For the text-containing cell, return its midpoint in [X, Y] coordinate format. 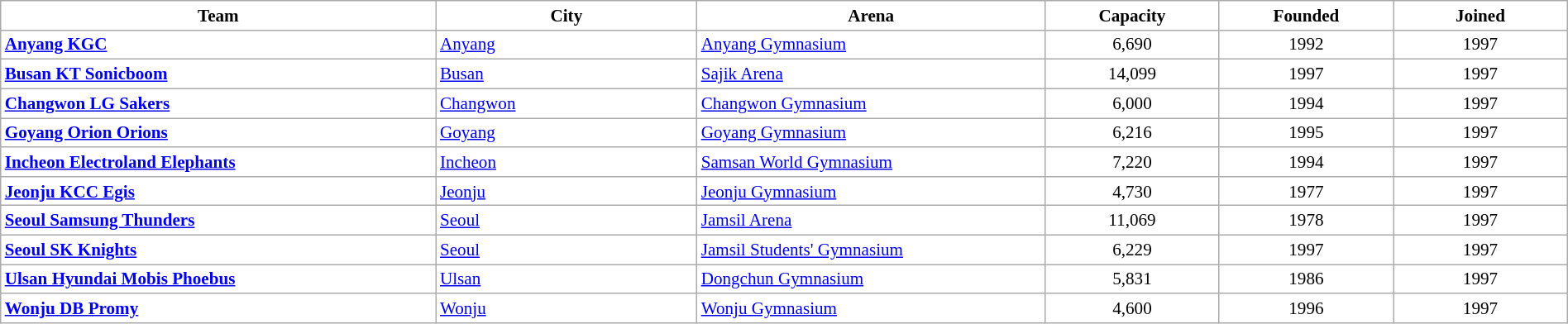
Incheon [566, 162]
Wonju DB Promy [218, 307]
Jeonju [566, 190]
6,000 [1132, 102]
Capacity [1132, 15]
6,229 [1132, 250]
1992 [1306, 45]
Jamsil Arena [872, 220]
Samsan World Gymnasium [872, 162]
Wonju Gymnasium [872, 307]
Goyang [566, 132]
Busan KT Sonicboom [218, 74]
14,099 [1132, 74]
Arena [872, 15]
1995 [1306, 132]
Seoul SK Knights [218, 250]
1977 [1306, 190]
6,690 [1132, 45]
Dongchun Gymnasium [872, 279]
Ulsan Hyundai Mobis Phoebus [218, 279]
Incheon Electroland Elephants [218, 162]
Anyang [566, 45]
Jamsil Students' Gymnasium [872, 250]
11,069 [1132, 220]
1996 [1306, 307]
Sajik Arena [872, 74]
6,216 [1132, 132]
Seoul Samsung Thunders [218, 220]
Goyang Orion Orions [218, 132]
Changwon LG Sakers [218, 102]
Jeonju Gymnasium [872, 190]
Anyang KGC [218, 45]
1986 [1306, 279]
Wonju [566, 307]
Busan [566, 74]
Anyang Gymnasium [872, 45]
City [566, 15]
1978 [1306, 220]
7,220 [1132, 162]
Changwon [566, 102]
5,831 [1132, 279]
Jeonju KCC Egis [218, 190]
Joined [1480, 15]
Ulsan [566, 279]
Goyang Gymnasium [872, 132]
Team [218, 15]
Changwon Gymnasium [872, 102]
4,600 [1132, 307]
4,730 [1132, 190]
Founded [1306, 15]
